Search for the cell housing the specified text and yield its [x, y] center coordinate. 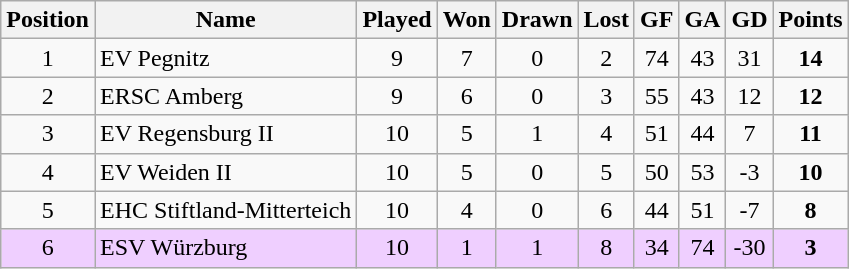
Points [810, 20]
11 [810, 134]
GD [750, 20]
EV Pegnitz [225, 58]
Played [397, 20]
EHC Stiftland-Mitterteich [225, 210]
31 [750, 58]
50 [656, 172]
ERSC Amberg [225, 96]
GF [656, 20]
14 [810, 58]
Position [48, 20]
-3 [750, 172]
EV Weiden II [225, 172]
Name [225, 20]
55 [656, 96]
53 [702, 172]
EV Regensburg II [225, 134]
Lost [606, 20]
-30 [750, 248]
-7 [750, 210]
Drawn [537, 20]
Won [466, 20]
ESV Würzburg [225, 248]
GA [702, 20]
34 [656, 248]
